Extract the [x, y] coordinate from the center of the cell holding the provided text.  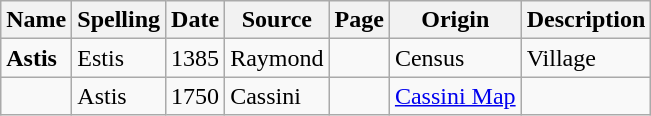
Description [586, 20]
Estis [119, 58]
Name [36, 20]
Page [359, 20]
Source [277, 20]
Cassini [277, 96]
Date [196, 20]
Cassini Map [455, 96]
Spelling [119, 20]
Village [586, 58]
Origin [455, 20]
Census [455, 58]
1750 [196, 96]
Raymond [277, 58]
1385 [196, 58]
